Identify which cell holds the provided text, then report its (x, y) central coordinate. 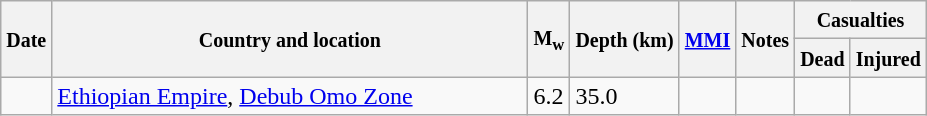
35.0 (624, 96)
Country and location (290, 39)
Ethiopian Empire, Debub Omo Zone (290, 96)
Notes (766, 39)
Dead (823, 58)
Injured (888, 58)
MMI (708, 39)
Date (26, 39)
Casualties (861, 20)
6.2 (549, 96)
Mw (549, 39)
Depth (km) (624, 39)
